Pinpoint the cell where the given text exists, returning its (X, Y) midpoint coordinate. 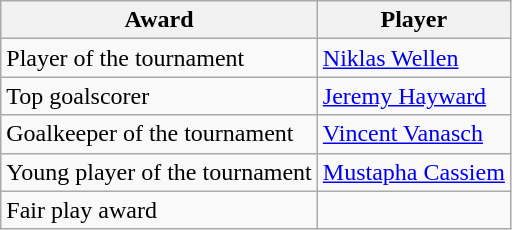
Player (414, 20)
Young player of the tournament (160, 172)
Top goalscorer (160, 96)
Goalkeeper of the tournament (160, 134)
Award (160, 20)
Player of the tournament (160, 58)
Fair play award (160, 210)
Mustapha Cassiem (414, 172)
Jeremy Hayward (414, 96)
Niklas Wellen (414, 58)
Vincent Vanasch (414, 134)
